Locate the cell with the specified text and output its (x, y) center coordinate. 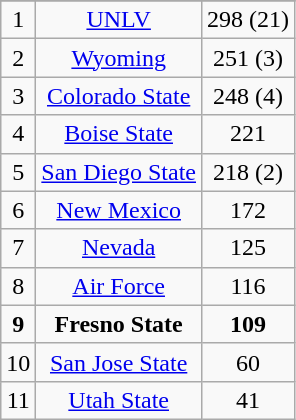
109 (248, 324)
Wyoming (119, 58)
4 (18, 134)
Utah State (119, 400)
2 (18, 58)
Air Force (119, 286)
1 (18, 20)
60 (248, 362)
125 (248, 248)
8 (18, 286)
UNLV (119, 20)
7 (18, 248)
298 (21) (248, 20)
Boise State (119, 134)
5 (18, 172)
New Mexico (119, 210)
San Diego State (119, 172)
116 (248, 286)
9 (18, 324)
6 (18, 210)
251 (3) (248, 58)
San Jose State (119, 362)
11 (18, 400)
Fresno State (119, 324)
41 (248, 400)
Colorado State (119, 96)
3 (18, 96)
221 (248, 134)
Nevada (119, 248)
248 (4) (248, 96)
172 (248, 210)
218 (2) (248, 172)
10 (18, 362)
